Detect which cell encompasses the target text, then output its [X, Y] center coordinate. 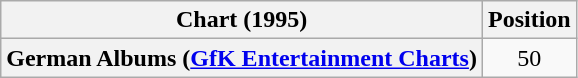
50 [529, 58]
German Albums (GfK Entertainment Charts) [242, 58]
Position [529, 20]
Chart (1995) [242, 20]
